For the text-containing cell, return its midpoint in [X, Y] coordinate format. 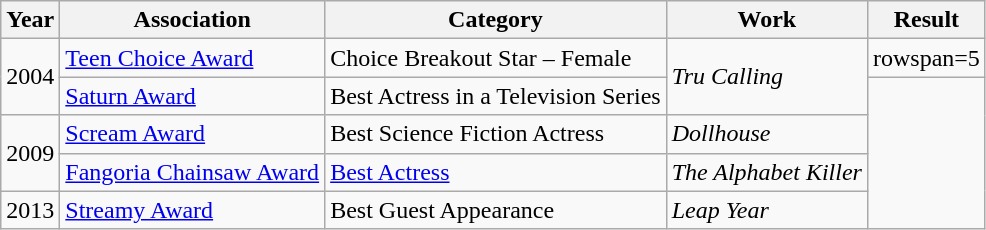
Tru Calling [766, 77]
Fangoria Chainsaw Award [192, 172]
Result [926, 20]
Streamy Award [192, 210]
2009 [30, 153]
Work [766, 20]
Best Actress [496, 172]
Scream Award [192, 134]
Leap Year [766, 210]
Teen Choice Award [192, 58]
Choice Breakout Star – Female [496, 58]
Year [30, 20]
Dollhouse [766, 134]
Association [192, 20]
Saturn Award [192, 96]
Best Guest Appearance [496, 210]
2004 [30, 77]
Best Actress in a Television Series [496, 96]
The Alphabet Killer [766, 172]
Category [496, 20]
rowspan=5 [926, 58]
Best Science Fiction Actress [496, 134]
2013 [30, 210]
